Locate the cell with the specified text and output its (X, Y) center coordinate. 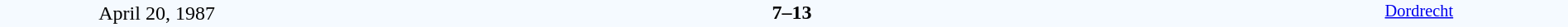
Dordrecht (1419, 13)
April 20, 1987 (157, 13)
7–13 (791, 12)
